Capture the cell that displays the provided text and extract its (X, Y) central coordinate. 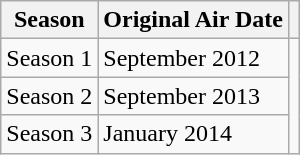
Season (50, 20)
Season 1 (50, 58)
January 2014 (194, 134)
Season 3 (50, 134)
Original Air Date (194, 20)
September 2013 (194, 96)
September 2012 (194, 58)
Season 2 (50, 96)
